Search for the cell housing the specified text and yield its (X, Y) center coordinate. 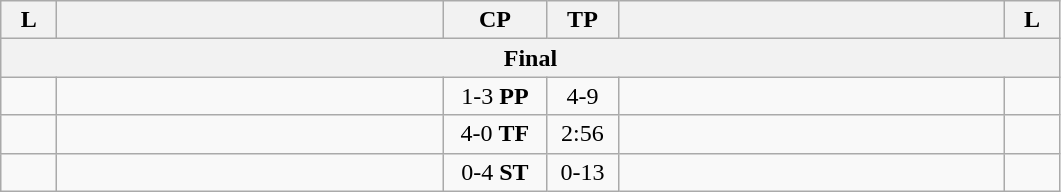
4-0 TF (495, 134)
1-3 PP (495, 96)
2:56 (582, 134)
4-9 (582, 96)
CP (495, 20)
Final (530, 58)
TP (582, 20)
0-13 (582, 172)
0-4 ST (495, 172)
